Provide the [x, y] coordinate of the cell's center where the given text is located.  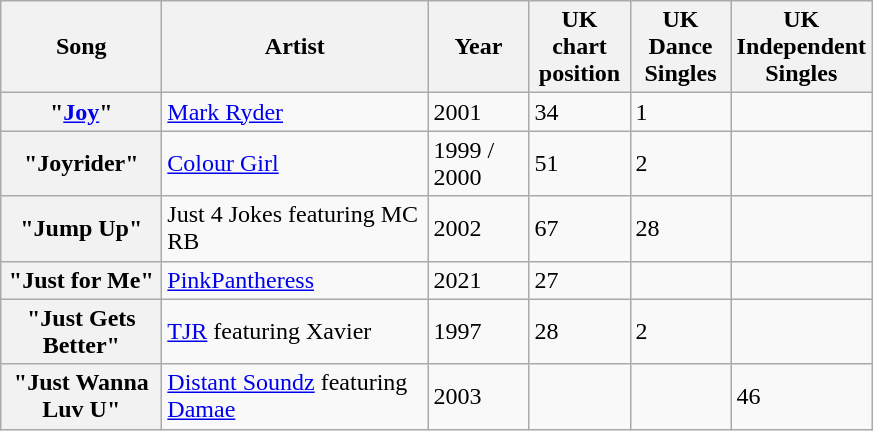
Year [478, 47]
Artist [295, 47]
"Jump Up" [82, 228]
2021 [478, 280]
UK Independent Singles [801, 47]
Song [82, 47]
Colour Girl [295, 164]
"Just Gets Better" [82, 332]
46 [801, 396]
1997 [478, 332]
34 [580, 112]
PinkPantheress [295, 280]
51 [580, 164]
"Just Wanna Luv U" [82, 396]
1 [680, 112]
1999 / 2000 [478, 164]
2002 [478, 228]
Distant Soundz featuring Damae [295, 396]
Mark Ryder [295, 112]
TJR featuring Xavier [295, 332]
"Joyrider" [82, 164]
"Just for Me" [82, 280]
2003 [478, 396]
"Joy" [82, 112]
27 [580, 280]
67 [580, 228]
2001 [478, 112]
UK Dance Singles [680, 47]
Just 4 Jokes featuring MC RB [295, 228]
UK chart position [580, 47]
